For the text-containing cell, return its midpoint in (X, Y) coordinate format. 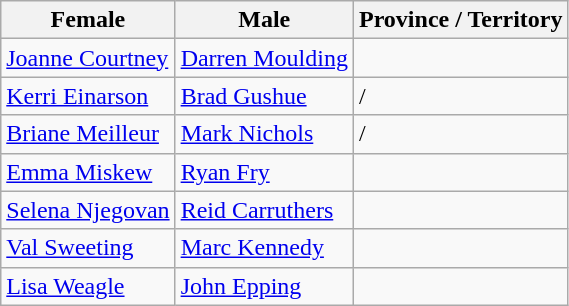
Briane Meilleur (88, 134)
Province / Territory (460, 20)
Selena Njegovan (88, 210)
Ryan Fry (264, 172)
Mark Nichols (264, 134)
John Epping (264, 286)
Darren Moulding (264, 58)
Reid Carruthers (264, 210)
Brad Gushue (264, 96)
Kerri Einarson (88, 96)
Joanne Courtney (88, 58)
Female (88, 20)
Val Sweeting (88, 248)
Lisa Weagle (88, 286)
Emma Miskew (88, 172)
Male (264, 20)
Marc Kennedy (264, 248)
